Extract the (X, Y) coordinate from the center of the cell holding the provided text.  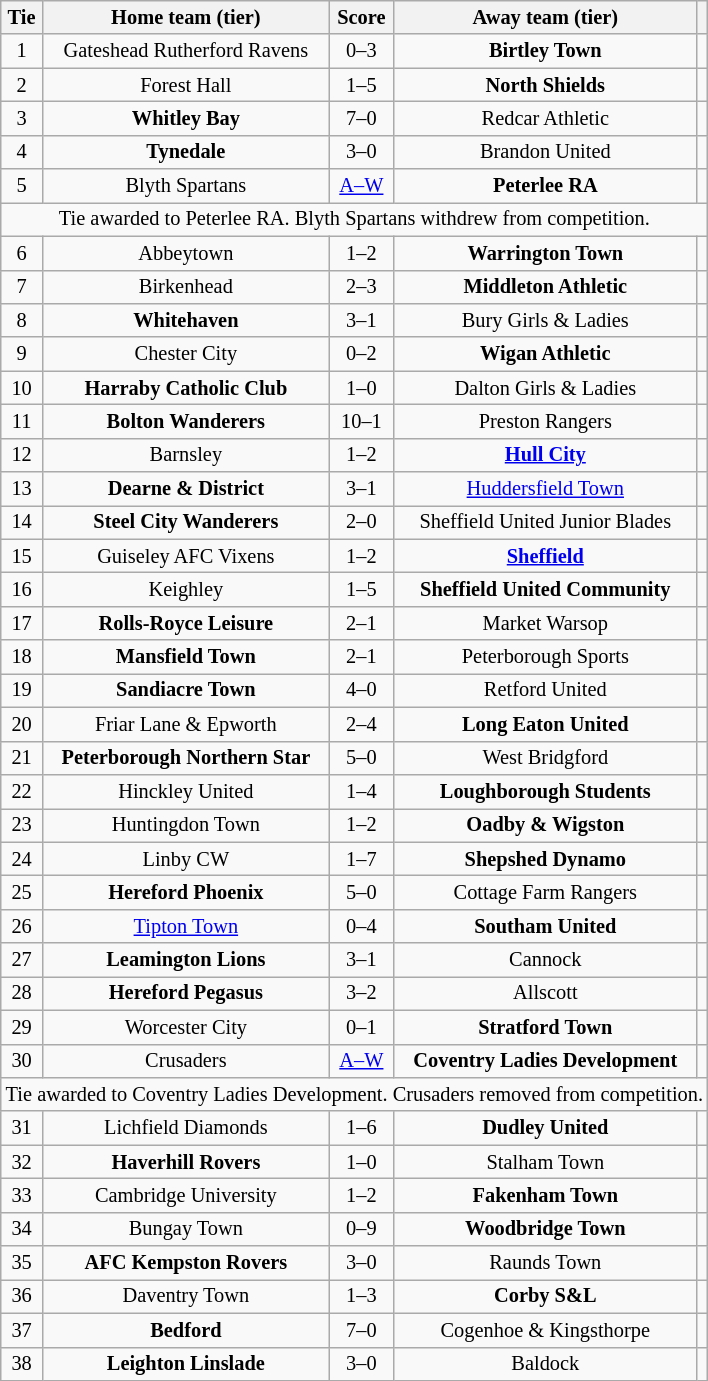
6 (22, 253)
Leamington Lions (186, 960)
Peterborough Northern Star (186, 758)
Rolls-Royce Leisure (186, 623)
Daventry Town (186, 1296)
7 (22, 287)
Corby S&L (546, 1296)
Warrington Town (546, 253)
Whitley Bay (186, 118)
1–7 (361, 859)
Birtley Town (546, 51)
0–2 (361, 354)
Dudley United (546, 1128)
5 (22, 186)
Crusaders (186, 1061)
Lichfield Diamonds (186, 1128)
Bury Girls & Ladies (546, 320)
Redcar Athletic (546, 118)
Gateshead Rutherford Ravens (186, 51)
Whitehaven (186, 320)
4–0 (361, 690)
Coventry Ladies Development (546, 1061)
Hereford Pegasus (186, 993)
Sandiacre Town (186, 690)
2–0 (361, 522)
Market Warsop (546, 623)
Barnsley (186, 455)
10–1 (361, 421)
27 (22, 960)
26 (22, 926)
33 (22, 1195)
Forest Hall (186, 85)
Huntingdon Town (186, 825)
20 (22, 724)
4 (22, 152)
36 (22, 1296)
Sheffield (546, 556)
Tynedale (186, 152)
Away team (tier) (546, 17)
Linby CW (186, 859)
Allscott (546, 993)
34 (22, 1229)
29 (22, 1027)
Preston Rangers (546, 421)
2–4 (361, 724)
0–3 (361, 51)
North Shields (546, 85)
35 (22, 1263)
0–1 (361, 1027)
Worcester City (186, 1027)
Loughborough Students (546, 791)
Huddersfield Town (546, 489)
16 (22, 589)
Tie (22, 17)
Chester City (186, 354)
0–9 (361, 1229)
Score (361, 17)
Bedford (186, 1330)
Haverhill Rovers (186, 1162)
24 (22, 859)
11 (22, 421)
Dalton Girls & Ladies (546, 388)
Leighton Linslade (186, 1364)
Fakenham Town (546, 1195)
23 (22, 825)
AFC Kempston Rovers (186, 1263)
Oadby & Wigston (546, 825)
Hull City (546, 455)
30 (22, 1061)
Bungay Town (186, 1229)
Sheffield United Community (546, 589)
Baldock (546, 1364)
10 (22, 388)
Birkenhead (186, 287)
2–3 (361, 287)
25 (22, 892)
Harraby Catholic Club (186, 388)
Friar Lane & Epworth (186, 724)
Tipton Town (186, 926)
3 (22, 118)
Long Eaton United (546, 724)
0–4 (361, 926)
1–4 (361, 791)
3–2 (361, 993)
Dearne & District (186, 489)
1–3 (361, 1296)
13 (22, 489)
Tie awarded to Coventry Ladies Development. Crusaders removed from competition. (354, 1094)
Bolton Wanderers (186, 421)
19 (22, 690)
Tie awarded to Peterlee RA. Blyth Spartans withdrew from competition. (354, 219)
14 (22, 522)
Cambridge University (186, 1195)
Keighley (186, 589)
Steel City Wanderers (186, 522)
Cottage Farm Rangers (546, 892)
8 (22, 320)
Raunds Town (546, 1263)
22 (22, 791)
9 (22, 354)
32 (22, 1162)
Mansfield Town (186, 657)
Hinckley United (186, 791)
Cannock (546, 960)
Peterlee RA (546, 186)
31 (22, 1128)
Hereford Phoenix (186, 892)
17 (22, 623)
Shepshed Dynamo (546, 859)
37 (22, 1330)
38 (22, 1364)
18 (22, 657)
Sheffield United Junior Blades (546, 522)
Retford United (546, 690)
1–6 (361, 1128)
West Bridgford (546, 758)
Southam United (546, 926)
Stratford Town (546, 1027)
1 (22, 51)
Peterborough Sports (546, 657)
Blyth Spartans (186, 186)
Home team (tier) (186, 17)
15 (22, 556)
Wigan Athletic (546, 354)
12 (22, 455)
Abbeytown (186, 253)
Middleton Athletic (546, 287)
Cogenhoe & Kingsthorpe (546, 1330)
Brandon United (546, 152)
28 (22, 993)
Woodbridge Town (546, 1229)
21 (22, 758)
Guiseley AFC Vixens (186, 556)
2 (22, 85)
Stalham Town (546, 1162)
